For the text-containing cell, return its midpoint in (X, Y) coordinate format. 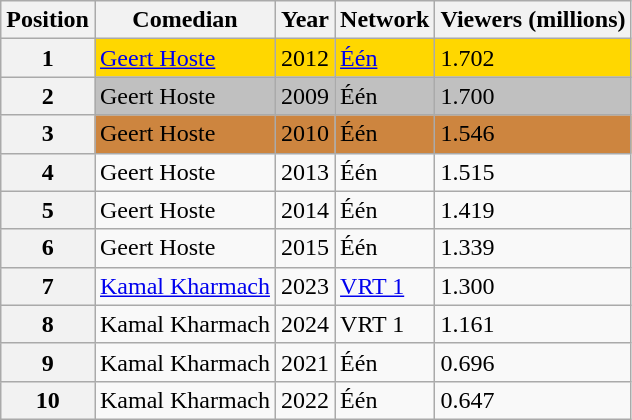
1.419 (533, 210)
Viewers (millions) (533, 20)
2010 (304, 134)
2022 (304, 400)
0.696 (533, 362)
Network (385, 20)
8 (48, 324)
1.700 (533, 96)
2014 (304, 210)
2009 (304, 96)
2013 (304, 172)
2021 (304, 362)
10 (48, 400)
Year (304, 20)
0.647 (533, 400)
Position (48, 20)
1.515 (533, 172)
Comedian (184, 20)
1.300 (533, 286)
2 (48, 96)
7 (48, 286)
9 (48, 362)
3 (48, 134)
2023 (304, 286)
2024 (304, 324)
1.546 (533, 134)
6 (48, 248)
5 (48, 210)
2015 (304, 248)
1.339 (533, 248)
2012 (304, 58)
1.161 (533, 324)
4 (48, 172)
1 (48, 58)
1.702 (533, 58)
